Search for the cell housing the specified text and yield its (X, Y) center coordinate. 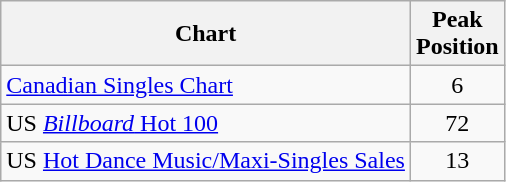
72 (457, 123)
US Hot Dance Music/Maxi-Singles Sales (206, 161)
PeakPosition (457, 34)
13 (457, 161)
US Billboard Hot 100 (206, 123)
Chart (206, 34)
Canadian Singles Chart (206, 85)
6 (457, 85)
